Detect which cell encompasses the target text, then output its [x, y] center coordinate. 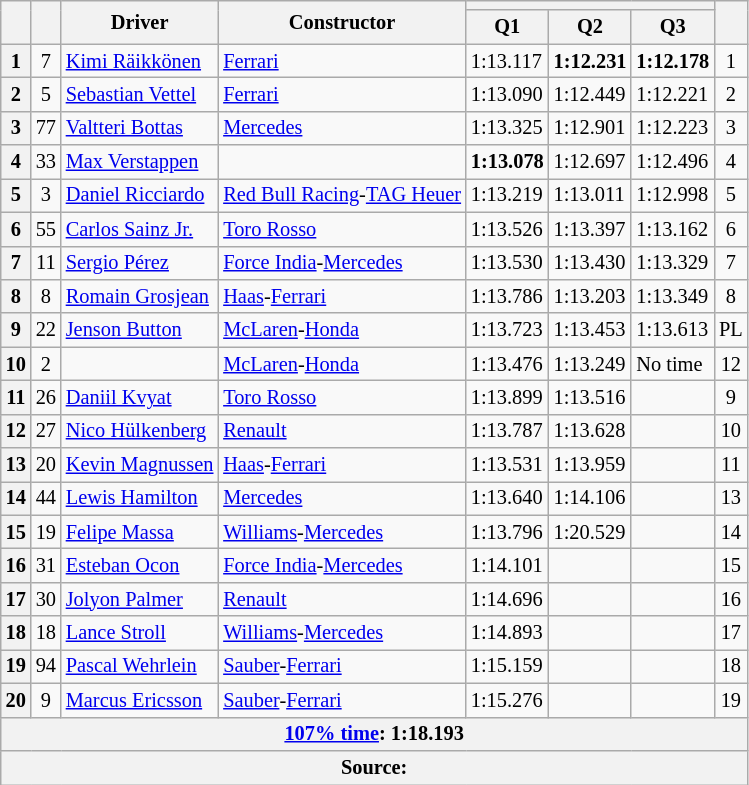
1:13.959 [590, 465]
1:13.325 [508, 128]
Kevin Magnussen [140, 465]
1:13.203 [590, 296]
1:14.106 [590, 498]
1:13.329 [672, 263]
1:13.640 [508, 498]
1:13.219 [508, 195]
1:13.090 [508, 94]
Constructor [342, 22]
1:12.449 [590, 94]
1:13.430 [590, 263]
No time [672, 364]
1:13.349 [672, 296]
Valtteri Bottas [140, 128]
94 [46, 666]
44 [46, 498]
1:12.697 [590, 162]
1:13.117 [508, 61]
Source: [374, 767]
1:13.613 [672, 330]
1:14.696 [508, 599]
Sebastian Vettel [140, 94]
1:12.231 [590, 61]
1:13.476 [508, 364]
Pascal Wehrlein [140, 666]
1:13.011 [590, 195]
Red Bull Racing-TAG Heuer [342, 195]
1:15.159 [508, 666]
1:13.787 [508, 431]
1:12.223 [672, 128]
1:13.530 [508, 263]
PL [730, 330]
1:12.496 [672, 162]
1:12.901 [590, 128]
33 [46, 162]
1:13.453 [590, 330]
107% time: 1:18.193 [374, 734]
22 [46, 330]
Nico Hülkenberg [140, 431]
Driver [140, 22]
Q1 [508, 27]
1:12.178 [672, 61]
Marcus Ericsson [140, 700]
1:13.249 [590, 364]
1:13.796 [508, 532]
1:13.078 [508, 162]
27 [46, 431]
Lewis Hamilton [140, 498]
1:13.899 [508, 397]
1:13.397 [590, 229]
55 [46, 229]
1:13.628 [590, 431]
1:13.516 [590, 397]
77 [46, 128]
1:14.893 [508, 633]
Q3 [672, 27]
1:13.162 [672, 229]
1:12.221 [672, 94]
Max Verstappen [140, 162]
1:13.526 [508, 229]
Felipe Massa [140, 532]
Romain Grosjean [140, 296]
Kimi Räikkönen [140, 61]
1:20.529 [590, 532]
Lance Stroll [140, 633]
Sergio Pérez [140, 263]
31 [46, 565]
Q2 [590, 27]
30 [46, 599]
1:14.101 [508, 565]
1:15.276 [508, 700]
1:13.723 [508, 330]
1:13.786 [508, 296]
1:12.998 [672, 195]
Jolyon Palmer [140, 599]
1:13.531 [508, 465]
Daniel Ricciardo [140, 195]
Esteban Ocon [140, 565]
26 [46, 397]
Daniil Kvyat [140, 397]
Carlos Sainz Jr. [140, 229]
Jenson Button [140, 330]
